Identify which cell holds the provided text, then report its (x, y) central coordinate. 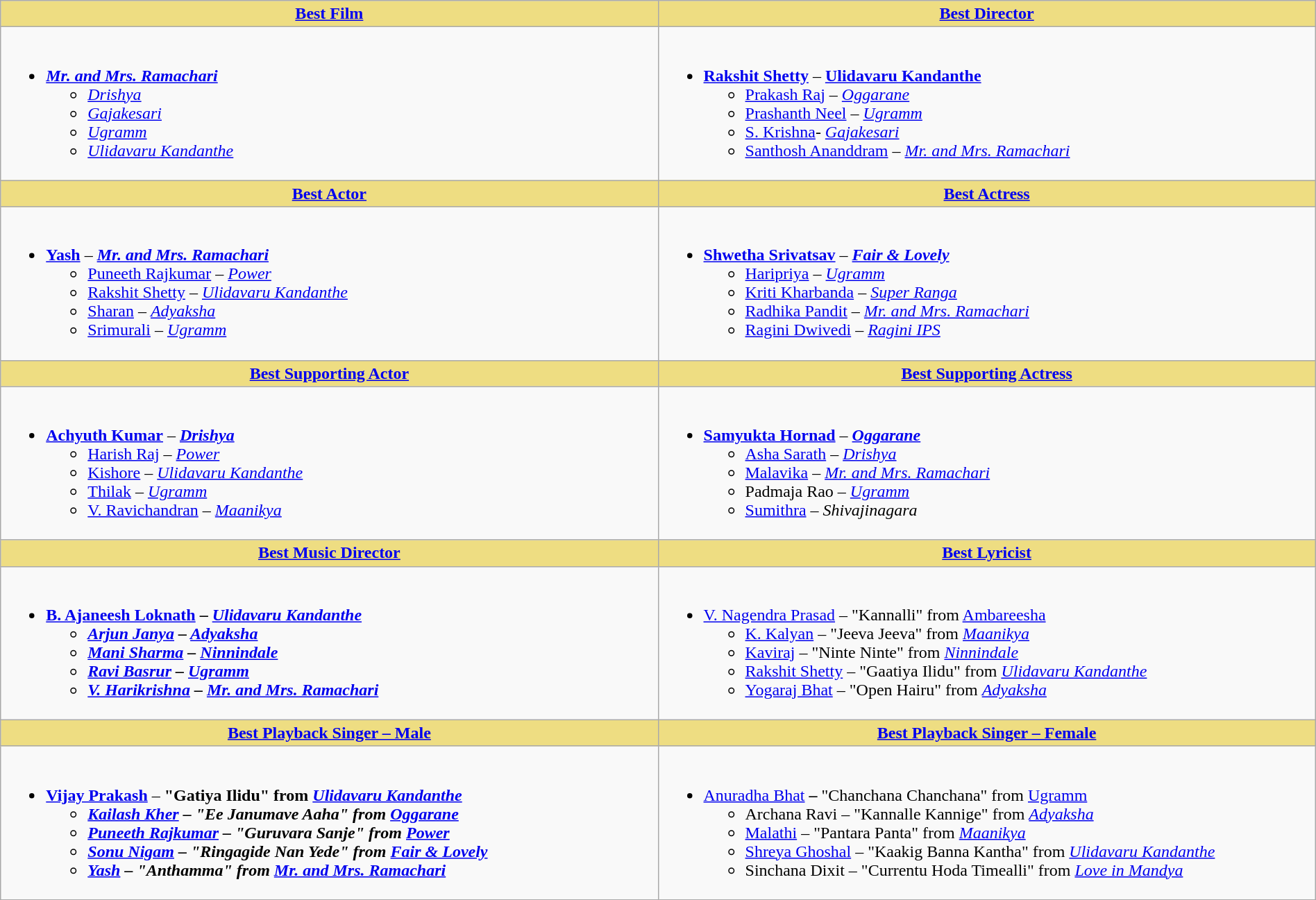
Best Music Director (329, 553)
Best Director (987, 14)
Best Film (329, 14)
Rakshit Shetty – Ulidavaru KandanthePrakash Raj – OggaranePrashanth Neel – UgrammS. Krishna- GajakesariSanthosh Ananddram – Mr. and Mrs. Ramachari (987, 104)
Best Playback Singer – Male (329, 733)
Best Playback Singer – Female (987, 733)
Yash – Mr. and Mrs. RamachariPuneeth Rajkumar – PowerRakshit Shetty – Ulidavaru KandantheSharan – AdyakshaSrimurali – Ugramm (329, 283)
Shwetha Srivatsav – Fair & LovelyHaripriya – UgrammKriti Kharbanda – Super RangaRadhika Pandit – Mr. and Mrs. RamachariRagini Dwivedi – Ragini IPS (987, 283)
B. Ajaneesh Loknath – Ulidavaru KandantheArjun Janya – AdyakshaMani Sharma – NinnindaleRavi Basrur – UgrammV. Harikrishna – Mr. and Mrs. Ramachari (329, 643)
Samyukta Hornad – OggaraneAsha Sarath – DrishyaMalavika – Mr. and Mrs. RamachariPadmaja Rao – UgrammSumithra – Shivajinagara (987, 464)
Achyuth Kumar – DrishyaHarish Raj – PowerKishore – Ulidavaru KandantheThilak – UgrammV. Ravichandran – Maanikya (329, 464)
Best Supporting Actress (987, 373)
Best Supporting Actor (329, 373)
Best Lyricist (987, 553)
Best Actress (987, 194)
Best Actor (329, 194)
Mr. and Mrs. RamachariDrishyaGajakesariUgrammUlidavaru Kandanthe (329, 104)
